From the cell containing the given text, extract its center point as (X, Y) coordinate. 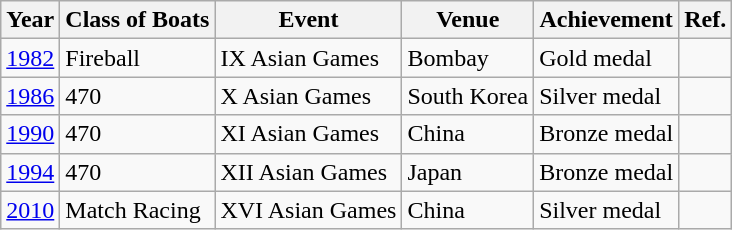
XII Asian Games (308, 172)
Class of Boats (138, 20)
1982 (30, 58)
1986 (30, 96)
Match Racing (138, 210)
XI Asian Games (308, 134)
Fireball (138, 58)
X Asian Games (308, 96)
1994 (30, 172)
1990 (30, 134)
Ref. (706, 20)
Bombay (468, 58)
2010 (30, 210)
IX Asian Games (308, 58)
Japan (468, 172)
South Korea (468, 96)
Year (30, 20)
Achievement (606, 20)
Gold medal (606, 58)
Venue (468, 20)
Event (308, 20)
XVI Asian Games (308, 210)
